Find where the given text appears and provide that cell's center as (X, Y) coordinate. 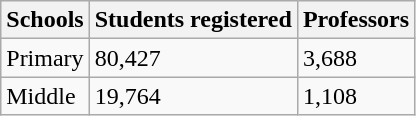
Primary (45, 58)
Students registered (193, 20)
80,427 (193, 58)
Schools (45, 20)
19,764 (193, 96)
1,108 (356, 96)
Middle (45, 96)
Professors (356, 20)
3,688 (356, 58)
